For the text-containing cell, return its midpoint in (X, Y) coordinate format. 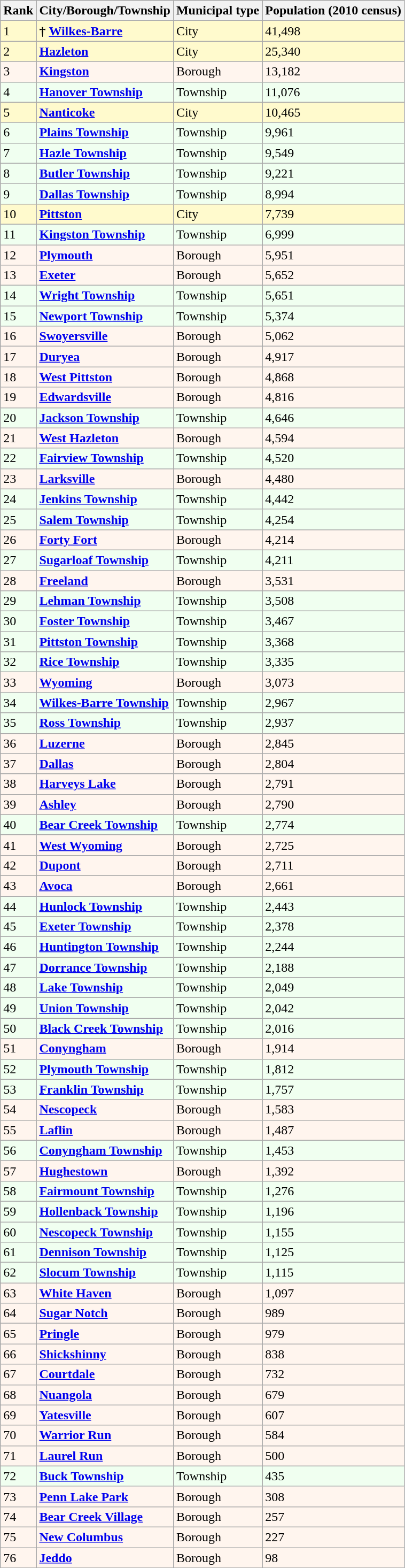
67 (18, 1374)
69 (18, 1415)
59 (18, 1211)
8 (18, 173)
5,951 (333, 255)
Hughestown (105, 1171)
Fairview Township (105, 458)
25 (18, 519)
2 (18, 51)
4,211 (333, 560)
17 (18, 357)
989 (333, 1313)
6 (18, 133)
500 (333, 1456)
Plymouth (105, 255)
34 (18, 703)
33 (18, 682)
Municipal type (217, 11)
Conyngham (105, 1049)
Slocum Township (105, 1273)
Dallas (105, 764)
44 (18, 906)
Fairmount Township (105, 1191)
Lehman Township (105, 601)
West Hazleton (105, 438)
Hazle Township (105, 153)
4 (18, 92)
Edwardsville (105, 397)
Harveys Lake (105, 784)
31 (18, 642)
2,937 (333, 723)
39 (18, 804)
Penn Lake Park (105, 1496)
Hunlock Township (105, 906)
58 (18, 1191)
3 (18, 72)
4,480 (333, 479)
3,073 (333, 682)
19 (18, 397)
1,097 (333, 1293)
New Columbus (105, 1537)
2,725 (333, 845)
63 (18, 1293)
2,774 (333, 825)
57 (18, 1171)
Union Township (105, 1008)
2,042 (333, 1008)
Exeter (105, 275)
46 (18, 947)
1,276 (333, 1191)
607 (333, 1415)
5,062 (333, 336)
10,465 (333, 112)
1,914 (333, 1049)
72 (18, 1476)
Avoca (105, 886)
16 (18, 336)
7,739 (333, 214)
Nanticoke (105, 112)
West Pittston (105, 377)
1,196 (333, 1211)
3,467 (333, 621)
2,790 (333, 804)
Huntington Township (105, 947)
1,392 (333, 1171)
68 (18, 1395)
Newport Township (105, 316)
20 (18, 418)
1,487 (333, 1130)
Swoyersville (105, 336)
Conyngham Township (105, 1150)
Nescopeck Township (105, 1232)
Kingston Township (105, 234)
1,453 (333, 1150)
4,868 (333, 377)
227 (333, 1537)
22 (18, 458)
Exeter Township (105, 927)
76 (18, 1558)
Nescopeck (105, 1110)
Hollenback Township (105, 1211)
Pringle (105, 1334)
West Wyoming (105, 845)
27 (18, 560)
23 (18, 479)
73 (18, 1496)
1,583 (333, 1110)
Dallas Township (105, 194)
Sugar Notch (105, 1313)
47 (18, 967)
Luzerne (105, 743)
2,016 (333, 1028)
25,340 (333, 51)
36 (18, 743)
Bear Creek Village (105, 1517)
Nuangola (105, 1395)
732 (333, 1374)
1,125 (333, 1252)
Rice Township (105, 662)
Pittston Township (105, 642)
Freeland (105, 580)
Forty Fort (105, 540)
257 (333, 1517)
45 (18, 927)
2,967 (333, 703)
Wright Township (105, 296)
Laflin (105, 1130)
5,651 (333, 296)
52 (18, 1069)
Kingston (105, 72)
54 (18, 1110)
2,378 (333, 927)
2,188 (333, 967)
3,531 (333, 580)
4,214 (333, 540)
9,221 (333, 173)
Laurel Run (105, 1456)
9,549 (333, 153)
64 (18, 1313)
37 (18, 764)
Black Creek Township (105, 1028)
4,594 (333, 438)
32 (18, 662)
98 (333, 1558)
53 (18, 1089)
979 (333, 1334)
Buck Township (105, 1476)
White Haven (105, 1293)
4,442 (333, 499)
Hazleton (105, 51)
1,812 (333, 1069)
679 (333, 1395)
49 (18, 1008)
15 (18, 316)
Yatesville (105, 1415)
Jackson Township (105, 418)
62 (18, 1273)
Larksville (105, 479)
1,757 (333, 1089)
2,711 (333, 865)
Salem Township (105, 519)
Foster Township (105, 621)
5,374 (333, 316)
41,498 (333, 31)
2,244 (333, 947)
28 (18, 580)
21 (18, 438)
9 (18, 194)
2,791 (333, 784)
2,443 (333, 906)
56 (18, 1150)
60 (18, 1232)
5 (18, 112)
6,999 (333, 234)
3,368 (333, 642)
Courtdale (105, 1374)
1,155 (333, 1232)
1,115 (333, 1273)
55 (18, 1130)
7 (18, 153)
75 (18, 1537)
11,076 (333, 92)
13,182 (333, 72)
Hanover Township (105, 92)
308 (333, 1496)
2,845 (333, 743)
Sugarloaf Township (105, 560)
4,816 (333, 397)
Pittston (105, 214)
4,520 (333, 458)
838 (333, 1354)
2,804 (333, 764)
18 (18, 377)
584 (333, 1435)
40 (18, 825)
Shickshinny (105, 1354)
Warrior Run (105, 1435)
Duryea (105, 357)
3,335 (333, 662)
41 (18, 845)
8,994 (333, 194)
4,917 (333, 357)
43 (18, 886)
1 (18, 31)
Ross Township (105, 723)
Jeddo (105, 1558)
Jenkins Township (105, 499)
2,661 (333, 886)
Dennison Township (105, 1252)
Bear Creek Township (105, 825)
50 (18, 1028)
61 (18, 1252)
3,508 (333, 601)
66 (18, 1354)
4,254 (333, 519)
11 (18, 234)
38 (18, 784)
74 (18, 1517)
City/Borough/Township (105, 11)
5,652 (333, 275)
10 (18, 214)
† Wilkes-Barre (105, 31)
26 (18, 540)
Dupont (105, 865)
Rank (18, 11)
Dorrance Township (105, 967)
Franklin Township (105, 1089)
70 (18, 1435)
35 (18, 723)
65 (18, 1334)
29 (18, 601)
2,049 (333, 988)
12 (18, 255)
Butler Township (105, 173)
13 (18, 275)
Plains Township (105, 133)
9,961 (333, 133)
42 (18, 865)
14 (18, 296)
Wilkes-Barre Township (105, 703)
30 (18, 621)
4,646 (333, 418)
Population (2010 census) (333, 11)
71 (18, 1456)
Plymouth Township (105, 1069)
51 (18, 1049)
435 (333, 1476)
Ashley (105, 804)
Wyoming (105, 682)
48 (18, 988)
24 (18, 499)
Lake Township (105, 988)
